Extract the (X, Y) coordinate from the center of the cell holding the provided text.  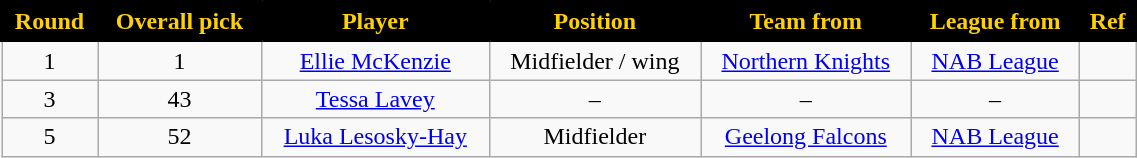
League from (995, 22)
Northern Knights (806, 60)
Round (50, 22)
Ellie McKenzie (375, 60)
3 (50, 99)
52 (180, 137)
Overall pick (180, 22)
Ref (1108, 22)
Midfielder / wing (594, 60)
43 (180, 99)
Position (594, 22)
Luka Lesosky-Hay (375, 137)
5 (50, 137)
Player (375, 22)
Team from (806, 22)
Geelong Falcons (806, 137)
Midfielder (594, 137)
Tessa Lavey (375, 99)
